For the text-containing cell, return its midpoint in (X, Y) coordinate format. 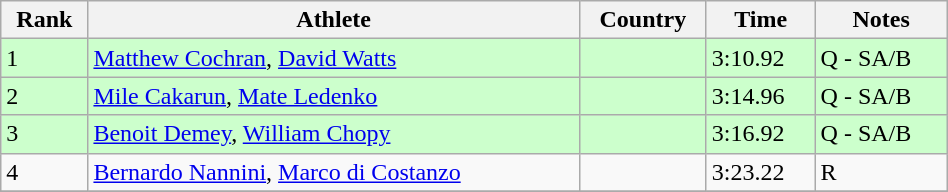
Notes (881, 20)
R (881, 172)
3:16.92 (760, 134)
3:10.92 (760, 58)
Rank (44, 20)
3:23.22 (760, 172)
Athlete (334, 20)
1 (44, 58)
Matthew Cochran, David Watts (334, 58)
3:14.96 (760, 96)
Benoit Demey, William Chopy (334, 134)
2 (44, 96)
Bernardo Nannini, Marco di Costanzo (334, 172)
Mile Cakarun, Mate Ledenko (334, 96)
3 (44, 134)
Time (760, 20)
4 (44, 172)
Country (642, 20)
